For the text-containing cell, return its midpoint in (X, Y) coordinate format. 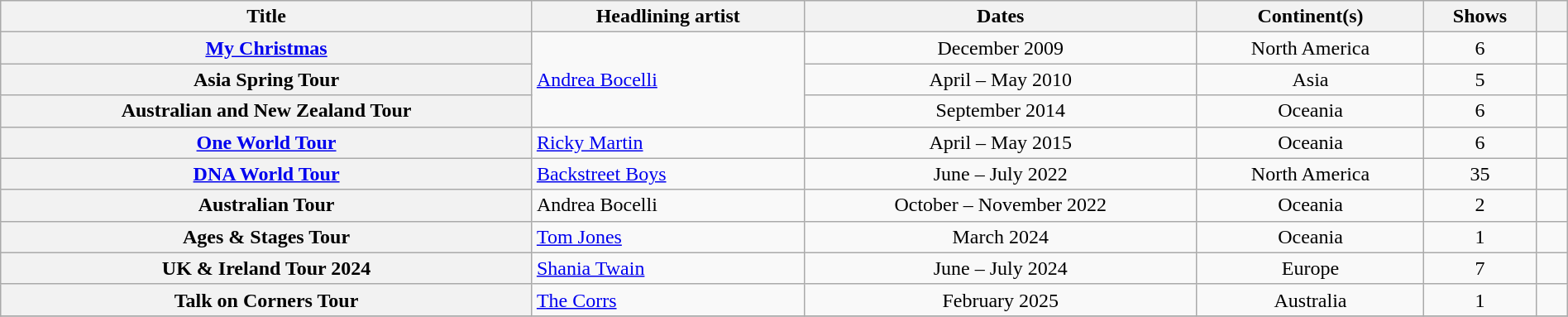
April – May 2010 (1001, 79)
UK & Ireland Tour 2024 (266, 268)
Talk on Corners Tour (266, 300)
Continent(s) (1310, 17)
My Christmas (266, 48)
September 2014 (1001, 111)
December 2009 (1001, 48)
The Corrs (668, 300)
Ricky Martin (668, 142)
Tom Jones (668, 237)
Australian and New Zealand Tour (266, 111)
Headlining artist (668, 17)
October – November 2022 (1001, 205)
Europe (1310, 268)
April – May 2015 (1001, 142)
Title (266, 17)
Shania Twain (668, 268)
One World Tour (266, 142)
35 (1480, 174)
February 2025 (1001, 300)
5 (1480, 79)
Asia Spring Tour (266, 79)
Dates (1001, 17)
Asia (1310, 79)
Ages & Stages Tour (266, 237)
Backstreet Boys (668, 174)
March 2024 (1001, 237)
June – July 2024 (1001, 268)
7 (1480, 268)
DNA World Tour (266, 174)
Shows (1480, 17)
Australia (1310, 300)
2 (1480, 205)
June – July 2022 (1001, 174)
Australian Tour (266, 205)
